Determine the [X, Y] coordinate at the center of the cell enclosing the given text.  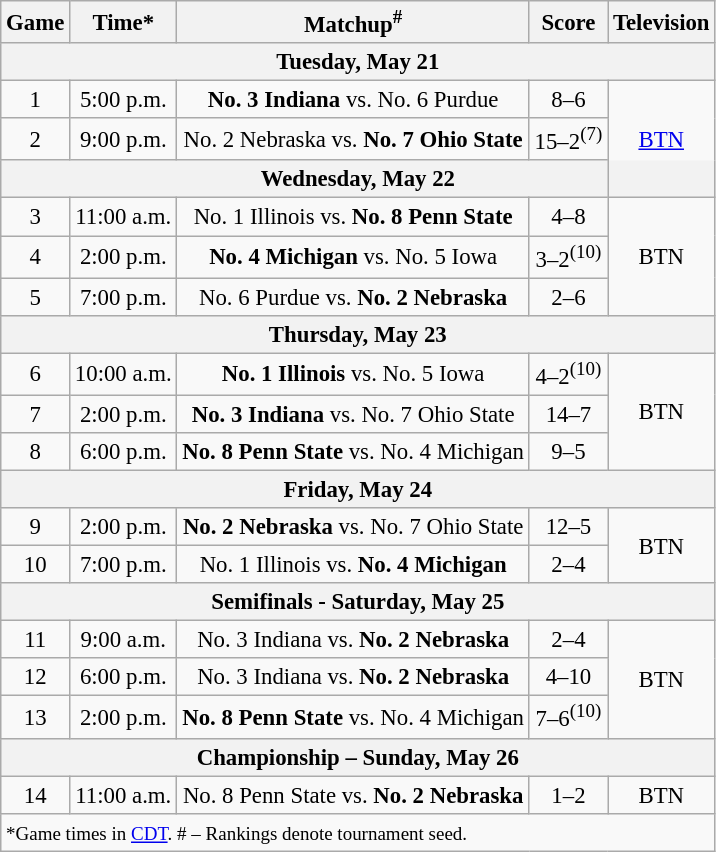
12–5 [568, 527]
12 [36, 677]
No. 4 Michigan vs. No. 5 Iowa [353, 257]
Thursday, May 23 [358, 334]
Tuesday, May 21 [358, 62]
Time* [124, 22]
4–2(10) [568, 374]
Friday, May 24 [358, 489]
No. 3 Indiana vs. No. 7 Ohio State [353, 414]
4–8 [568, 217]
Score [568, 22]
8–6 [568, 100]
3 [36, 217]
9–5 [568, 452]
4 [36, 257]
9:00 a.m. [124, 640]
14 [36, 795]
5 [36, 297]
13 [36, 717]
6 [36, 374]
No. 6 Purdue vs. No. 2 Nebraska [353, 297]
Game [36, 22]
Wednesday, May 22 [358, 179]
Semifinals - Saturday, May 25 [358, 602]
10:00 a.m. [124, 374]
Championship – Sunday, May 26 [358, 757]
2–6 [568, 297]
1–2 [568, 795]
No. 8 Penn State vs. No. 2 Nebraska [353, 795]
9:00 p.m. [124, 139]
7 [36, 414]
11 [36, 640]
7–6(10) [568, 717]
Matchup# [353, 22]
14–7 [568, 414]
3–2(10) [568, 257]
8 [36, 452]
15–2(7) [568, 139]
9 [36, 527]
2 [36, 139]
No. 1 Illinois vs. No. 5 Iowa [353, 374]
10 [36, 565]
5:00 p.m. [124, 100]
*Game times in CDT. # – Rankings denote tournament seed. [358, 832]
4–10 [568, 677]
1 [36, 100]
Television [662, 22]
No. 3 Indiana vs. No. 6 Purdue [353, 100]
No. 1 Illinois vs. No. 8 Penn State [353, 217]
No. 1 Illinois vs. No. 4 Michigan [353, 565]
